Find where the given text appears and provide that cell's center as [x, y] coordinate. 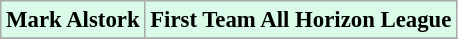
First Team All Horizon League [301, 20]
Mark Alstork [73, 20]
